Provide the (X, Y) coordinate of the cell's center where the given text is located.  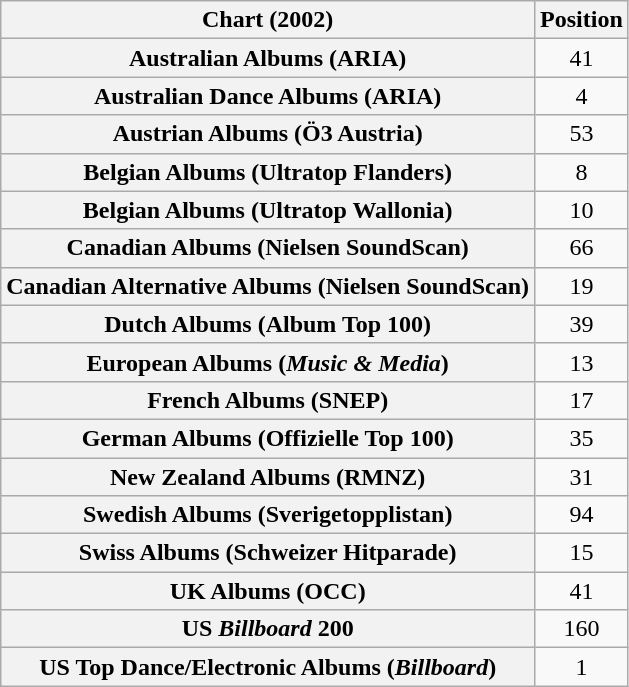
10 (582, 210)
Belgian Albums (Ultratop Wallonia) (268, 210)
Swiss Albums (Schweizer Hitparade) (268, 553)
15 (582, 553)
Canadian Albums (Nielsen SoundScan) (268, 248)
Australian Albums (ARIA) (268, 58)
66 (582, 248)
German Albums (Offizielle Top 100) (268, 438)
13 (582, 362)
US Top Dance/Electronic Albums (Billboard) (268, 667)
94 (582, 515)
Position (582, 20)
Belgian Albums (Ultratop Flanders) (268, 172)
53 (582, 134)
17 (582, 400)
19 (582, 286)
8 (582, 172)
35 (582, 438)
1 (582, 667)
New Zealand Albums (RMNZ) (268, 477)
160 (582, 629)
31 (582, 477)
Australian Dance Albums (ARIA) (268, 96)
Canadian Alternative Albums (Nielsen SoundScan) (268, 286)
French Albums (SNEP) (268, 400)
4 (582, 96)
UK Albums (OCC) (268, 591)
European Albums (Music & Media) (268, 362)
US Billboard 200 (268, 629)
Chart (2002) (268, 20)
Austrian Albums (Ö3 Austria) (268, 134)
Swedish Albums (Sverigetopplistan) (268, 515)
39 (582, 324)
Dutch Albums (Album Top 100) (268, 324)
